Return the (X, Y) coordinate for the center point of the cell that contains the specified text.  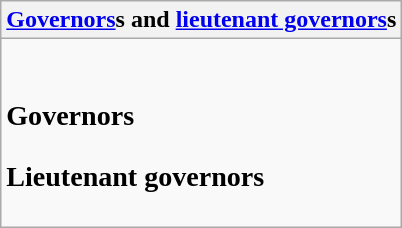
GovernorsLieutenant governors (202, 133)
Governorss and lieutenant governorss (202, 20)
